Detect which cell encompasses the target text, then output its (x, y) center coordinate. 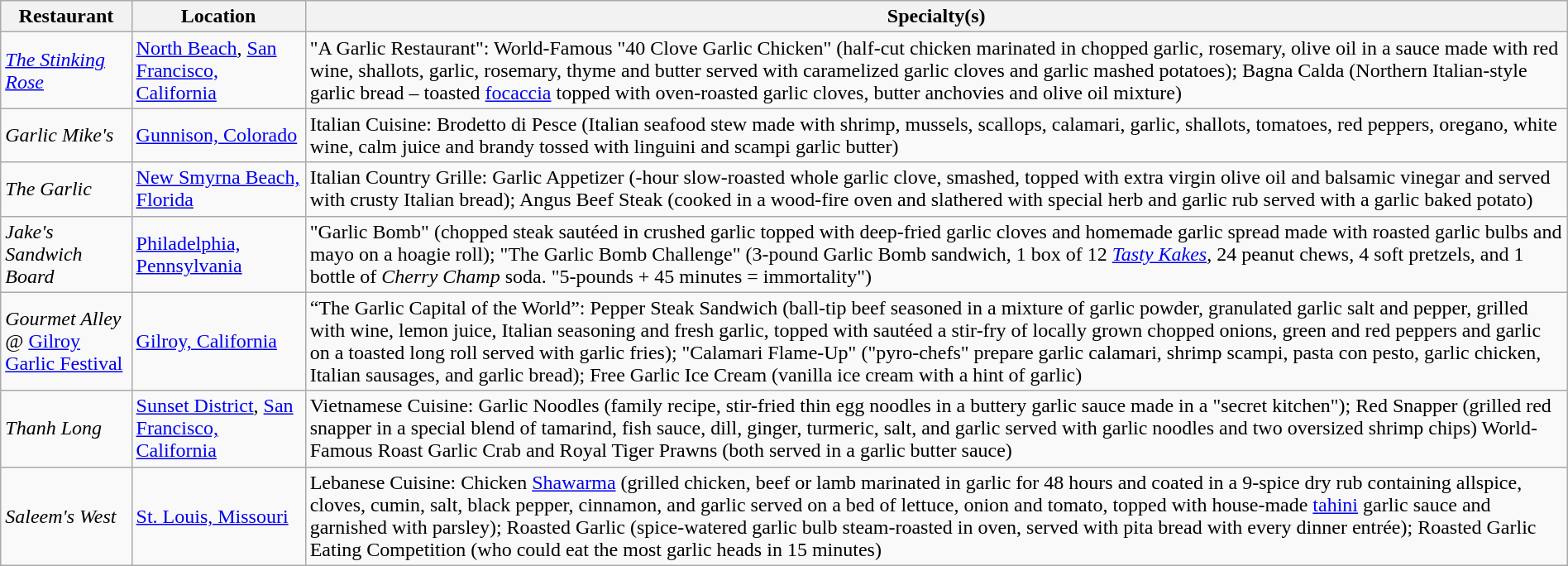
New Smyrna Beach, Florida (218, 189)
Location (218, 17)
Garlic Mike's (66, 136)
Thanh Long (66, 429)
Philadelphia, Pennsylvania (218, 254)
Jake's Sandwich Board (66, 254)
Sunset District, San Francisco, California (218, 429)
Gunnison, Colorado (218, 136)
Restaurant (66, 17)
The Garlic (66, 189)
North Beach, San Francisco, California (218, 70)
Gourmet Alley @ Gilroy Garlic Festival (66, 341)
Specialty(s) (936, 17)
Saleem's West (66, 516)
The Stinking Rose (66, 70)
St. Louis, Missouri (218, 516)
Gilroy, California (218, 341)
